Locate the cell with the specified text and output its [x, y] center coordinate. 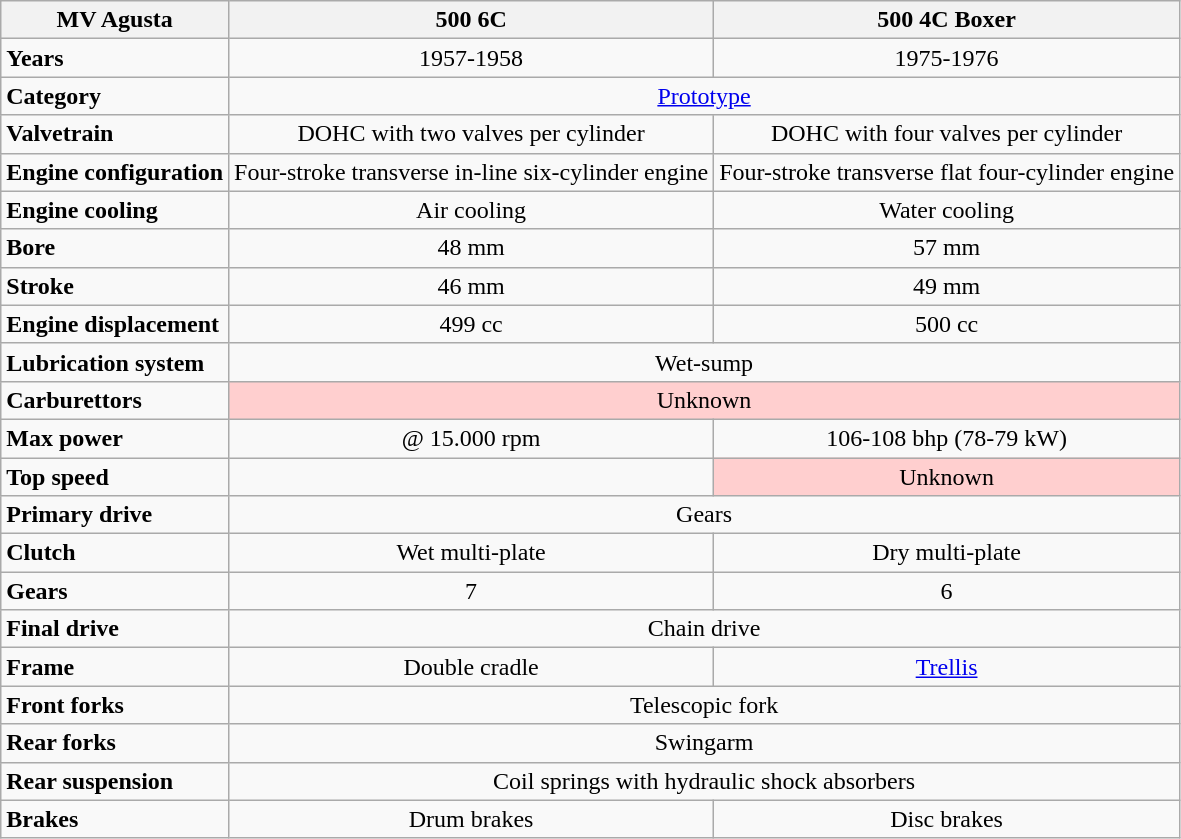
6 [947, 591]
Rear suspension [115, 781]
Lubrication system [115, 362]
@ 15.000 rpm [472, 438]
49 mm [947, 286]
MV Agusta [115, 20]
Chain drive [704, 629]
Stroke [115, 286]
Wet-sump [704, 362]
Carburettors [115, 400]
500 cc [947, 324]
500 6C [472, 20]
Disc brakes [947, 819]
Double cradle [472, 667]
Wet multi-plate [472, 553]
Telescopic fork [704, 705]
Brakes [115, 819]
7 [472, 591]
Rear forks [115, 743]
Dry multi-plate [947, 553]
Years [115, 58]
106-108 bhp (78-79 kW) [947, 438]
48 mm [472, 248]
DOHC with two valves per cylinder [472, 134]
Clutch [115, 553]
1975-1976 [947, 58]
Water cooling [947, 210]
Engine configuration [115, 172]
Front forks [115, 705]
Bore [115, 248]
46 mm [472, 286]
Air cooling [472, 210]
Engine cooling [115, 210]
Final drive [115, 629]
Frame [115, 667]
499 cc [472, 324]
Swingarm [704, 743]
Four-stroke transverse flat four-cylinder engine [947, 172]
Four-stroke transverse in-line six-cylinder engine [472, 172]
Drum brakes [472, 819]
57 mm [947, 248]
Top speed [115, 477]
Engine displacement [115, 324]
Prototype [704, 96]
Trellis [947, 667]
Category [115, 96]
500 4C Boxer [947, 20]
DOHC with four valves per cylinder [947, 134]
Primary drive [115, 515]
Max power [115, 438]
Coil springs with hydraulic shock absorbers [704, 781]
Valvetrain [115, 134]
1957-1958 [472, 58]
